Return [x, y] of the center of cell containing provided text 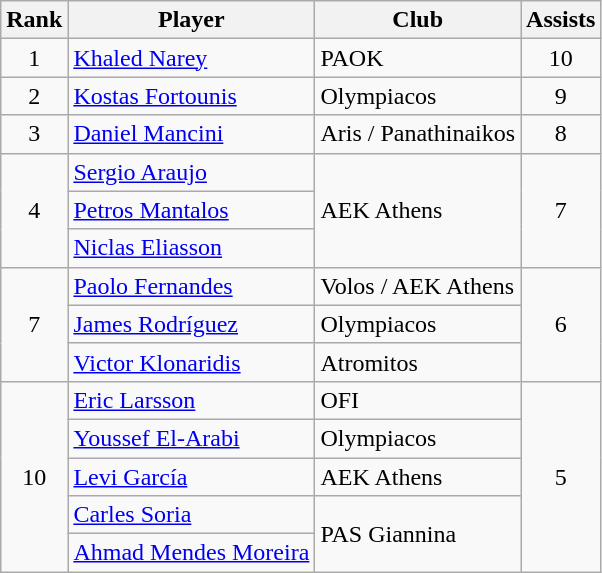
Youssef El-Arabi [192, 438]
Atromitos [418, 362]
OFI [418, 400]
2 [34, 96]
Aris / Panathinaikos [418, 134]
James Rodríguez [192, 324]
Sergio Araujo [192, 172]
3 [34, 134]
Ahmad Mendes Moreira [192, 553]
Assists [561, 20]
Eric Larsson [192, 400]
Niclas Eliasson [192, 248]
Petros Mantalos [192, 210]
Victor Klonaridis [192, 362]
6 [561, 324]
Club [418, 20]
Daniel Mancini [192, 134]
Player [192, 20]
Kostas Fortounis [192, 96]
4 [34, 210]
Paolo Fernandes [192, 286]
Volos / AEK Athens [418, 286]
Rank [34, 20]
PAS Giannina [418, 534]
8 [561, 134]
9 [561, 96]
Khaled Narey [192, 58]
1 [34, 58]
Levi García [192, 477]
5 [561, 476]
Carles Soria [192, 515]
PAOK [418, 58]
